For the text-containing cell, return its midpoint in [X, Y] coordinate format. 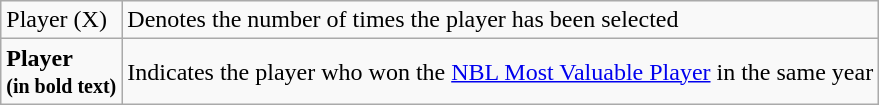
Indicates the player who won the NBL Most Valuable Player in the same year [500, 72]
Denotes the number of times the player has been selected [500, 20]
Player(in bold text) [62, 72]
Player (X) [62, 20]
